Identify which cell holds the provided text, then report its [x, y] central coordinate. 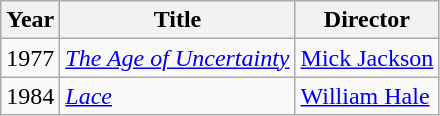
Mick Jackson [367, 58]
William Hale [367, 96]
The Age of Uncertainty [178, 58]
Director [367, 20]
1984 [30, 96]
Lace [178, 96]
Year [30, 20]
1977 [30, 58]
Title [178, 20]
